Identify which cell holds the provided text, then report its [X, Y] central coordinate. 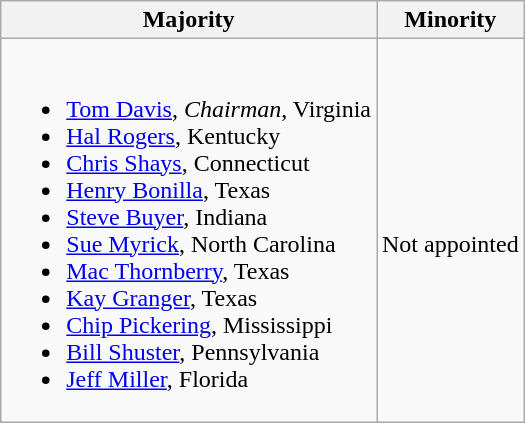
Not appointed [450, 230]
Majority [189, 20]
Minority [450, 20]
